Output the (x, y) coordinate of the center of the cell containing the given text.  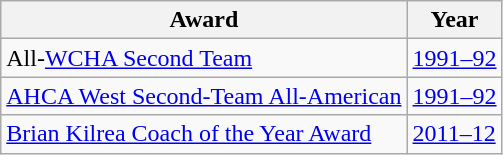
All-WCHA Second Team (204, 58)
Award (204, 20)
2011–12 (454, 134)
Brian Kilrea Coach of the Year Award (204, 134)
AHCA West Second-Team All-American (204, 96)
Year (454, 20)
